Locate the cell with the specified text and output its [x, y] center coordinate. 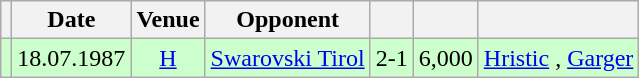
Venue [168, 20]
18.07.1987 [72, 58]
2-1 [392, 58]
6,000 [446, 58]
H [168, 58]
Date [72, 20]
Swarovski Tirol [288, 58]
Hristic , Garger [558, 58]
Opponent [288, 20]
